Scan for the cell matching the given text and deliver its [X, Y] coordinate at center. 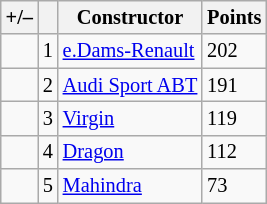
e.Dams-Renault [130, 51]
Dragon [130, 152]
73 [234, 186]
191 [234, 85]
4 [48, 152]
202 [234, 51]
Constructor [130, 17]
3 [48, 118]
+/– [20, 17]
Virgin [130, 118]
Mahindra [130, 186]
Audi Sport ABT [130, 85]
5 [48, 186]
1 [48, 51]
2 [48, 85]
112 [234, 152]
119 [234, 118]
Points [234, 17]
